From the cell containing the given text, extract its center point as [x, y] coordinate. 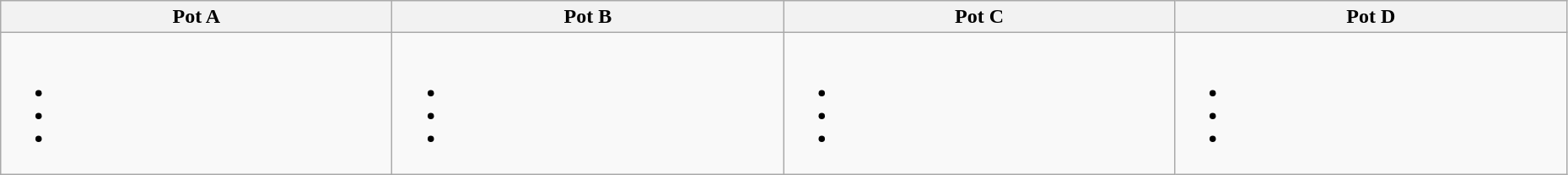
Pot A [197, 17]
Pot C [979, 17]
Pot B [588, 17]
Pot D [1371, 17]
